Return (X, Y) of the center of cell containing provided text 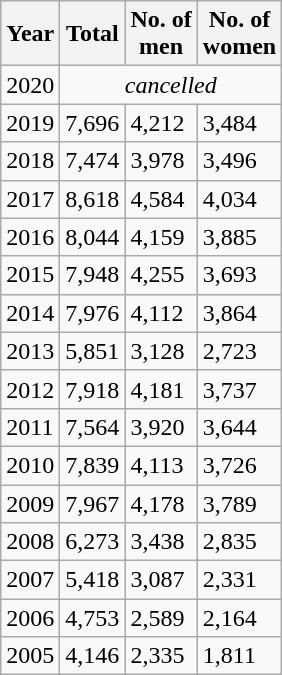
2008 (30, 542)
6,273 (92, 542)
3,087 (161, 580)
2006 (30, 618)
4,212 (161, 123)
2014 (30, 313)
8,044 (92, 237)
4,146 (92, 656)
Year (30, 34)
2010 (30, 465)
3,496 (239, 161)
3,128 (161, 351)
7,564 (92, 427)
2,164 (239, 618)
2007 (30, 580)
3,864 (239, 313)
2,589 (161, 618)
2,335 (161, 656)
4,584 (161, 199)
7,976 (92, 313)
2017 (30, 199)
8,618 (92, 199)
5,851 (92, 351)
7,696 (92, 123)
3,484 (239, 123)
3,885 (239, 237)
2,835 (239, 542)
4,034 (239, 199)
2013 (30, 351)
No. ofwomen (239, 34)
3,978 (161, 161)
5,418 (92, 580)
4,113 (161, 465)
2015 (30, 275)
cancelled (171, 85)
7,967 (92, 503)
4,753 (92, 618)
3,438 (161, 542)
2,723 (239, 351)
No. ofmen (161, 34)
1,811 (239, 656)
2020 (30, 85)
7,918 (92, 389)
2018 (30, 161)
2009 (30, 503)
2016 (30, 237)
2012 (30, 389)
3,726 (239, 465)
4,255 (161, 275)
Total (92, 34)
7,474 (92, 161)
2019 (30, 123)
4,178 (161, 503)
2005 (30, 656)
7,839 (92, 465)
4,181 (161, 389)
3,644 (239, 427)
3,737 (239, 389)
4,159 (161, 237)
2011 (30, 427)
3,920 (161, 427)
4,112 (161, 313)
3,693 (239, 275)
2,331 (239, 580)
7,948 (92, 275)
3,789 (239, 503)
